Locate the cell with the specified text and output its [X, Y] center coordinate. 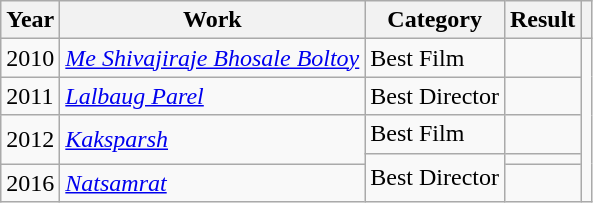
2011 [30, 96]
Natsamrat [212, 183]
Work [212, 20]
Me Shivajiraje Bhosale Boltoy [212, 58]
Lalbaug Parel [212, 96]
Result [542, 20]
Category [435, 20]
Year [30, 20]
2016 [30, 183]
2010 [30, 58]
Kaksparsh [212, 140]
2012 [30, 140]
